Provide the (x, y) coordinate of the cell's center where the given text is located.  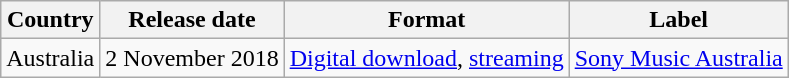
Digital download, streaming (426, 58)
Format (426, 20)
Australia (50, 58)
Sony Music Australia (678, 58)
Country (50, 20)
2 November 2018 (192, 58)
Label (678, 20)
Release date (192, 20)
